From the cell containing the given text, extract its center point as (x, y) coordinate. 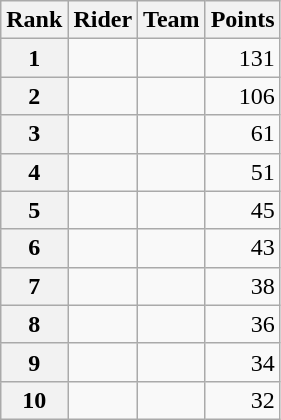
Rank (34, 20)
51 (242, 172)
1 (34, 58)
131 (242, 58)
6 (34, 248)
2 (34, 96)
Rider (103, 20)
5 (34, 210)
61 (242, 134)
32 (242, 400)
45 (242, 210)
36 (242, 324)
7 (34, 286)
4 (34, 172)
Points (242, 20)
Team (172, 20)
43 (242, 248)
10 (34, 400)
8 (34, 324)
3 (34, 134)
34 (242, 362)
106 (242, 96)
38 (242, 286)
9 (34, 362)
